Locate the cell with the specified text and output its (x, y) center coordinate. 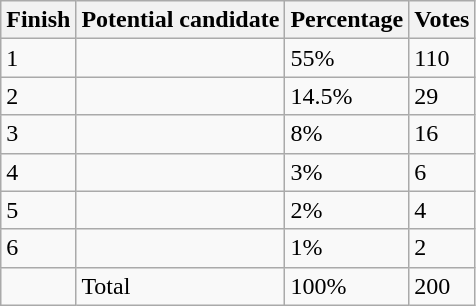
1 (38, 58)
Potential candidate (180, 20)
14.5% (347, 96)
5 (38, 210)
100% (347, 286)
110 (442, 58)
3 (38, 134)
8% (347, 134)
16 (442, 134)
29 (442, 96)
55% (347, 58)
Finish (38, 20)
1% (347, 248)
Votes (442, 20)
2% (347, 210)
200 (442, 286)
Percentage (347, 20)
3% (347, 172)
Total (180, 286)
